Capture the cell that displays the provided text and extract its (x, y) central coordinate. 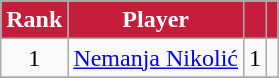
Nemanja Nikolić (156, 58)
Rank (34, 20)
Player (156, 20)
